Provide the (X, Y) coordinate of the cell's center where the given text is located.  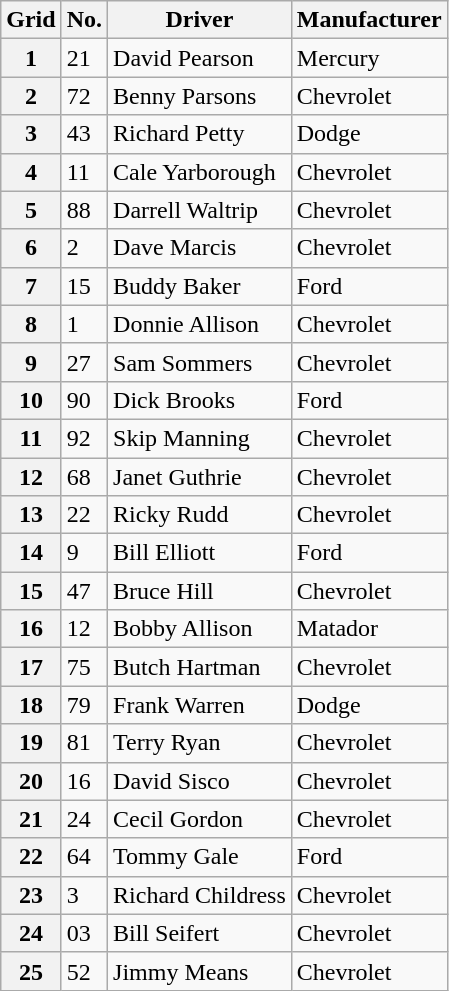
Bobby Allison (200, 629)
88 (84, 210)
Richard Childress (200, 895)
Bill Seifert (200, 933)
Manufacturer (369, 20)
7 (31, 286)
Cale Yarborough (200, 172)
Jimmy Means (200, 971)
Richard Petty (200, 134)
David Pearson (200, 58)
Tommy Gale (200, 857)
75 (84, 667)
47 (84, 591)
Buddy Baker (200, 286)
17 (31, 667)
23 (31, 895)
43 (84, 134)
79 (84, 705)
Donnie Allison (200, 324)
90 (84, 400)
68 (84, 477)
No. (84, 20)
81 (84, 743)
8 (31, 324)
92 (84, 438)
Bill Elliott (200, 553)
Benny Parsons (200, 96)
Bruce Hill (200, 591)
27 (84, 362)
Dick Brooks (200, 400)
18 (31, 705)
David Sisco (200, 781)
Darrell Waltrip (200, 210)
52 (84, 971)
25 (31, 971)
Janet Guthrie (200, 477)
Sam Sommers (200, 362)
64 (84, 857)
Grid (31, 20)
10 (31, 400)
Butch Hartman (200, 667)
19 (31, 743)
03 (84, 933)
Mercury (369, 58)
6 (31, 248)
Cecil Gordon (200, 819)
4 (31, 172)
14 (31, 553)
20 (31, 781)
Terry Ryan (200, 743)
5 (31, 210)
Ricky Rudd (200, 515)
Frank Warren (200, 705)
Driver (200, 20)
Dave Marcis (200, 248)
72 (84, 96)
13 (31, 515)
Skip Manning (200, 438)
Matador (369, 629)
